Locate the cell with the specified text and output its [X, Y] center coordinate. 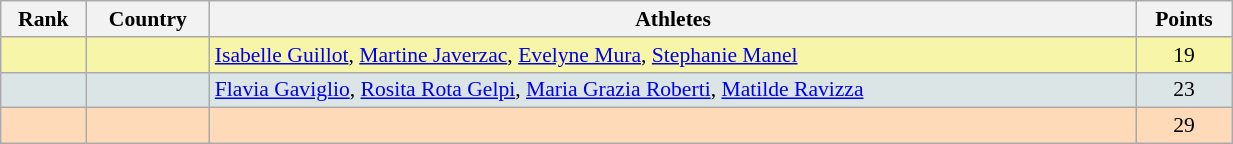
Isabelle Guillot, Martine Javerzac, Evelyne Mura, Stephanie Manel [674, 55]
Flavia Gaviglio, Rosita Rota Gelpi, Maria Grazia Roberti, Matilde Ravizza [674, 90]
19 [1184, 55]
Country [148, 19]
Points [1184, 19]
29 [1184, 126]
Rank [44, 19]
Athletes [674, 19]
23 [1184, 90]
